Find where the given text appears and provide that cell's center as (X, Y) coordinate. 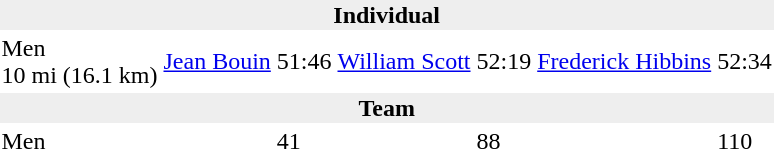
Men10 mi (16.1 km) (80, 62)
52:34 (745, 62)
52:19 (504, 62)
Team (386, 108)
William Scott (404, 62)
Individual (386, 15)
Frederick Hibbins (624, 62)
Jean Bouin (217, 62)
51:46 (304, 62)
